Detect which cell encompasses the target text, then output its (x, y) center coordinate. 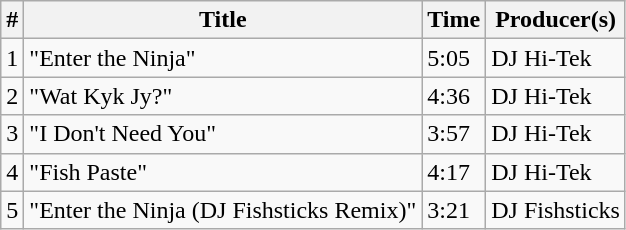
5 (12, 210)
5:05 (454, 58)
"Enter the Ninja" (223, 58)
"I Don't Need You" (223, 134)
# (12, 20)
3 (12, 134)
3:57 (454, 134)
Title (223, 20)
"Fish Paste" (223, 172)
"Enter the Ninja (DJ Fishsticks Remix)" (223, 210)
4 (12, 172)
2 (12, 96)
4:17 (454, 172)
DJ Fishsticks (556, 210)
1 (12, 58)
4:36 (454, 96)
Time (454, 20)
Producer(s) (556, 20)
3:21 (454, 210)
"Wat Kyk Jy?" (223, 96)
